Output the (X, Y) coordinate of the center of the cell containing the given text.  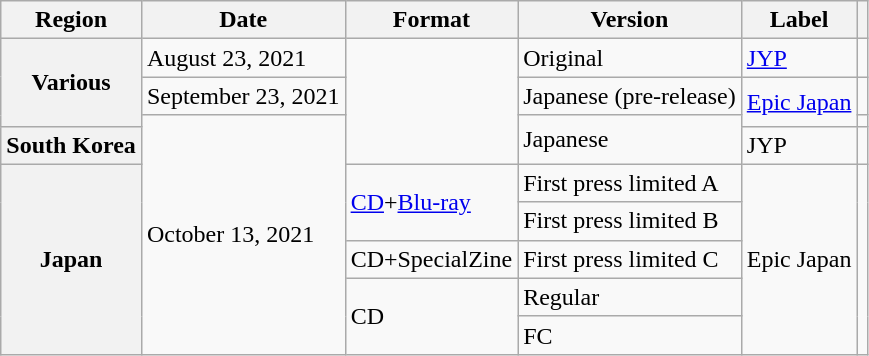
September 23, 2021 (243, 96)
CD (432, 316)
Date (243, 20)
August 23, 2021 (243, 58)
Japanese (630, 140)
Japan (72, 259)
Label (799, 20)
CD+SpecialZine (432, 259)
Format (432, 20)
CD+Blu-ray (432, 202)
Region (72, 20)
October 13, 2021 (243, 234)
Original (630, 58)
Japanese (pre-release) (630, 96)
South Korea (72, 145)
First press limited B (630, 221)
First press limited A (630, 183)
FC (630, 335)
Version (630, 20)
First press limited C (630, 259)
Regular (630, 297)
Various (72, 82)
